Provide the (X, Y) coordinate of the cell's center where the given text is located.  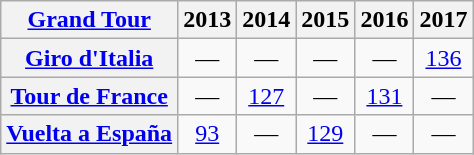
Tour de France (90, 96)
2017 (444, 20)
Vuelta a España (90, 134)
93 (208, 134)
136 (444, 58)
2013 (208, 20)
Grand Tour (90, 20)
131 (384, 96)
129 (326, 134)
2014 (266, 20)
2015 (326, 20)
Giro d'Italia (90, 58)
2016 (384, 20)
127 (266, 96)
